Pinpoint the cell where the given text exists, returning its (X, Y) midpoint coordinate. 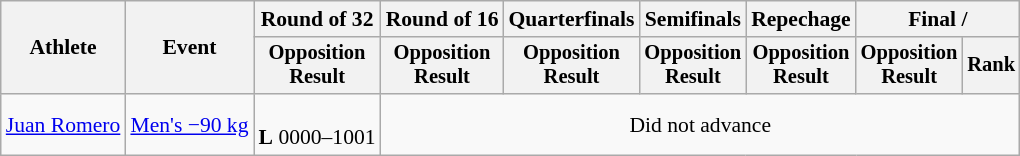
Event (189, 48)
L 0000–1001 (318, 124)
Round of 16 (442, 19)
Did not advance (700, 124)
Athlete (64, 48)
Repechage (801, 19)
Quarterfinals (571, 19)
Final / (938, 19)
Rank (991, 66)
Semifinals (694, 19)
Men's −90 kg (189, 124)
Round of 32 (318, 19)
Juan Romero (64, 124)
